Output the (x, y) coordinate of the center of the cell containing the given text.  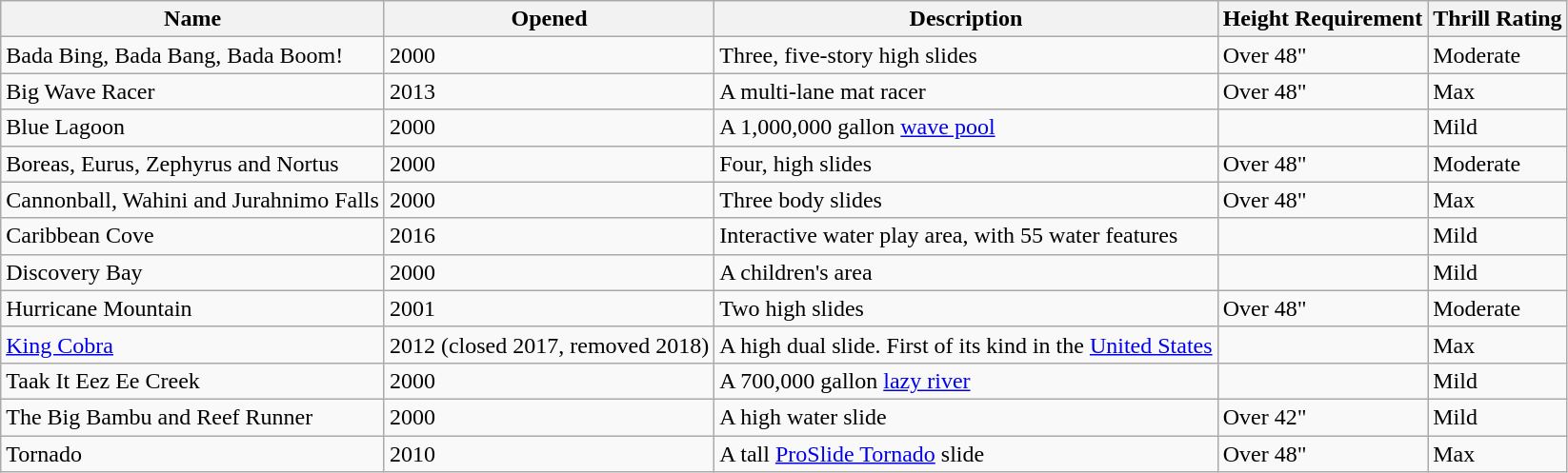
2012 (closed 2017, removed 2018) (549, 345)
Bada Bing, Bada Bang, Bada Boom! (192, 55)
Four, high slides (966, 164)
Boreas, Eurus, Zephyrus and Nortus (192, 164)
A tall ProSlide Tornado slide (966, 454)
Hurricane Mountain (192, 308)
Height Requirement (1322, 19)
Caribbean Cove (192, 236)
Interactive water play area, with 55 water features (966, 236)
The Big Bambu and Reef Runner (192, 417)
Description (966, 19)
Opened (549, 19)
Two high slides (966, 308)
2013 (549, 91)
2001 (549, 308)
A 1,000,000 gallon wave pool (966, 128)
A high water slide (966, 417)
Three, five-story high slides (966, 55)
A high dual slide. First of its kind in the United States (966, 345)
A multi-lane mat racer (966, 91)
Discovery Bay (192, 272)
A children's area (966, 272)
Blue Lagoon (192, 128)
A 700,000 gallon lazy river (966, 381)
2016 (549, 236)
King Cobra (192, 345)
Three body slides (966, 200)
Taak It Eez Ee Creek (192, 381)
Over 42" (1322, 417)
Big Wave Racer (192, 91)
Name (192, 19)
Thrill Rating (1498, 19)
2010 (549, 454)
Tornado (192, 454)
Cannonball, Wahini and Jurahnimo Falls (192, 200)
